Find where the given text appears and provide that cell's center as [X, Y] coordinate. 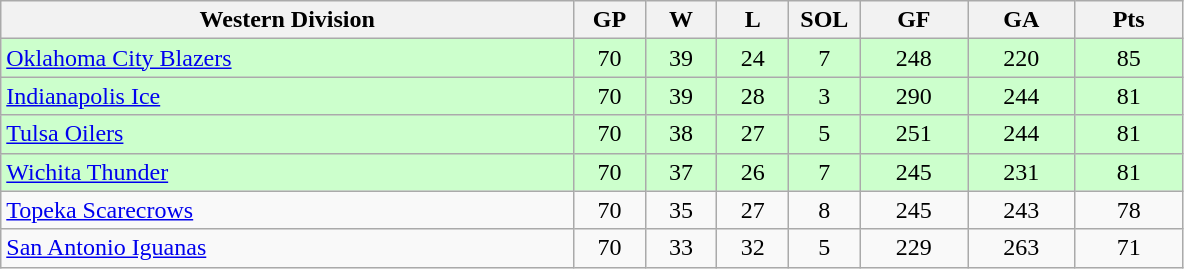
Indianapolis Ice [288, 96]
33 [681, 248]
Topeka Scarecrows [288, 210]
Western Division [288, 20]
W [681, 20]
8 [825, 210]
263 [1022, 248]
248 [914, 58]
229 [914, 248]
GF [914, 20]
85 [1129, 58]
L [753, 20]
38 [681, 134]
GA [1022, 20]
220 [1022, 58]
Pts [1129, 20]
243 [1022, 210]
37 [681, 172]
35 [681, 210]
251 [914, 134]
28 [753, 96]
San Antonio Iguanas [288, 248]
231 [1022, 172]
GP [610, 20]
71 [1129, 248]
78 [1129, 210]
32 [753, 248]
Tulsa Oilers [288, 134]
290 [914, 96]
SOL [825, 20]
Oklahoma City Blazers [288, 58]
24 [753, 58]
3 [825, 96]
Wichita Thunder [288, 172]
26 [753, 172]
